Determine the [x, y] coordinate at the center of the cell enclosing the given text.  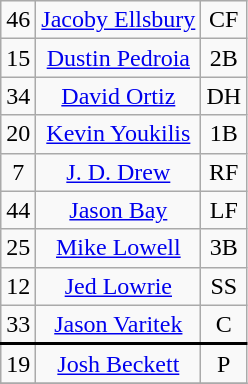
15 [18, 58]
J. D. Drew [118, 172]
C [224, 324]
Dustin Pedroia [118, 58]
2B [224, 58]
RF [224, 172]
34 [18, 96]
David Ortiz [118, 96]
20 [18, 134]
CF [224, 20]
25 [18, 248]
19 [18, 364]
12 [18, 286]
SS [224, 286]
46 [18, 20]
Jacoby Ellsbury [118, 20]
44 [18, 210]
Jason Varitek [118, 324]
Jason Bay [118, 210]
LF [224, 210]
DH [224, 96]
33 [18, 324]
7 [18, 172]
Josh Beckett [118, 364]
Kevin Youkilis [118, 134]
P [224, 364]
3B [224, 248]
Mike Lowell [118, 248]
Jed Lowrie [118, 286]
1B [224, 134]
